From the cell containing the given text, extract its center point as [X, Y] coordinate. 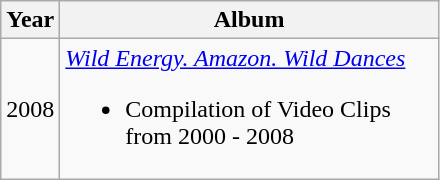
Wild Energy. Amazon. Wild DancesCompilation of Video Clips from 2000 - 2008 [250, 109]
Year [30, 20]
2008 [30, 109]
Album [250, 20]
